Detect which cell encompasses the target text, then output its (X, Y) center coordinate. 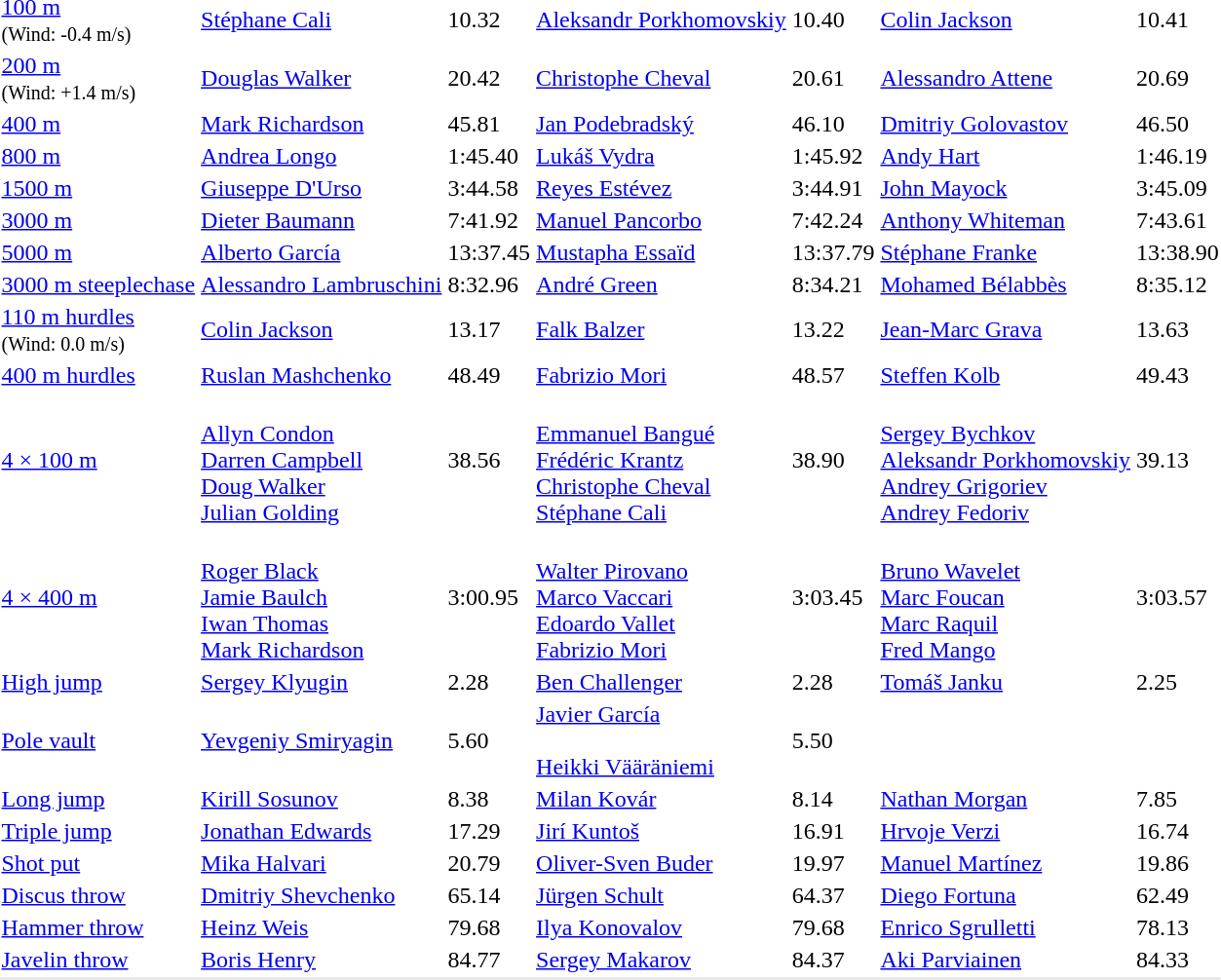
20.61 (833, 78)
78.13 (1178, 927)
20.79 (489, 863)
19.86 (1178, 863)
Tomáš Janku (1006, 682)
3:03.57 (1178, 597)
39.13 (1178, 460)
3000 m (98, 220)
Jirí Kuntoš (662, 831)
13.63 (1178, 329)
5.50 (833, 740)
84.37 (833, 960)
13:38.90 (1178, 252)
5.60 (489, 740)
Allyn CondonDarren CampbellDoug WalkerJulian Golding (322, 460)
Diego Fortuna (1006, 895)
Reyes Estévez (662, 188)
Yevgeniy Smiryagin (322, 740)
Discus throw (98, 895)
3:45.09 (1178, 188)
Ruslan Mashchenko (322, 375)
13:37.45 (489, 252)
16.91 (833, 831)
Shot put (98, 863)
Javier GarcíaHeikki Vääräniemi (662, 740)
Boris Henry (322, 960)
20.42 (489, 78)
Bruno WaveletMarc FoucanMarc RaquilFred Mango (1006, 597)
7:41.92 (489, 220)
Oliver-Sven Buder (662, 863)
Andrea Longo (322, 156)
Douglas Walker (322, 78)
8.38 (489, 799)
Stéphane Franke (1006, 252)
Triple jump (98, 831)
Walter PirovanoMarco VaccariEdoardo ValletFabrizio Mori (662, 597)
Ben Challenger (662, 682)
Sergey Makarov (662, 960)
400 m (98, 124)
Sergey BychkovAleksandr PorkhomovskiyAndrey GrigorievAndrey Fedoriv (1006, 460)
64.37 (833, 895)
65.14 (489, 895)
3:00.95 (489, 597)
4 × 400 m (98, 597)
Hammer throw (98, 927)
Jürgen Schult (662, 895)
Anthony Whiteman (1006, 220)
André Green (662, 284)
46.10 (833, 124)
Roger BlackJamie BaulchIwan ThomasMark Richardson (322, 597)
3:03.45 (833, 597)
13:37.79 (833, 252)
8:32.96 (489, 284)
Alessandro Lambruschini (322, 284)
46.50 (1178, 124)
38.90 (833, 460)
Christophe Cheval (662, 78)
Mark Richardson (322, 124)
Enrico Sgrulletti (1006, 927)
4 × 100 m (98, 460)
3000 m steeplechase (98, 284)
Ilya Konovalov (662, 927)
Long jump (98, 799)
400 m hurdles (98, 375)
Jonathan Edwards (322, 831)
Jan Podebradský (662, 124)
Javelin throw (98, 960)
84.77 (489, 960)
Heinz Weis (322, 927)
Hrvoje Verzi (1006, 831)
Alessandro Attene (1006, 78)
62.49 (1178, 895)
200 m(Wind: +1.4 m/s) (98, 78)
20.69 (1178, 78)
Jean-Marc Grava (1006, 329)
Mohamed Bélabbès (1006, 284)
7.85 (1178, 799)
Sergey Klyugin (322, 682)
16.74 (1178, 831)
High jump (98, 682)
Manuel Martínez (1006, 863)
800 m (98, 156)
48.57 (833, 375)
7:43.61 (1178, 220)
Pole vault (98, 740)
Dieter Baumann (322, 220)
84.33 (1178, 960)
Giuseppe D'Urso (322, 188)
5000 m (98, 252)
Alberto García (322, 252)
Andy Hart (1006, 156)
2.25 (1178, 682)
Mika Halvari (322, 863)
45.81 (489, 124)
7:42.24 (833, 220)
Kirill Sosunov (322, 799)
1:45.40 (489, 156)
Aki Parviainen (1006, 960)
Lukáš Vydra (662, 156)
Manuel Pancorbo (662, 220)
17.29 (489, 831)
Colin Jackson (322, 329)
8.14 (833, 799)
1:45.92 (833, 156)
Dmitriy Golovastov (1006, 124)
3:44.91 (833, 188)
8:35.12 (1178, 284)
1:46.19 (1178, 156)
1500 m (98, 188)
3:44.58 (489, 188)
48.49 (489, 375)
Falk Balzer (662, 329)
Steffen Kolb (1006, 375)
Fabrizio Mori (662, 375)
Mustapha Essaïd (662, 252)
Emmanuel BanguéFrédéric KrantzChristophe ChevalStéphane Cali (662, 460)
8:34.21 (833, 284)
Dmitriy Shevchenko (322, 895)
19.97 (833, 863)
13.17 (489, 329)
Nathan Morgan (1006, 799)
49.43 (1178, 375)
13.22 (833, 329)
110 m hurdles(Wind: 0.0 m/s) (98, 329)
John Mayock (1006, 188)
Milan Kovár (662, 799)
38.56 (489, 460)
